Return the [X, Y] coordinate for the center point of the cell that contains the specified text.  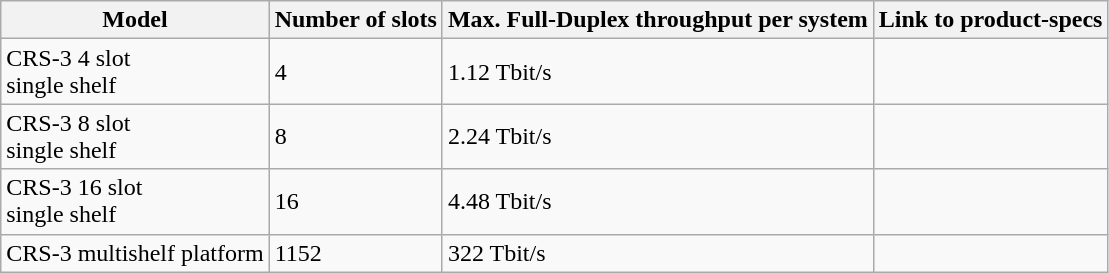
8 [356, 136]
16 [356, 202]
Model [135, 20]
Max. Full-Duplex throughput per system [658, 20]
CRS-3 4 slotsingle shelf [135, 72]
CRS-3 multishelf platform [135, 253]
Number of slots [356, 20]
Link to product-specs [990, 20]
4.48 Tbit/s [658, 202]
CRS-3 8 slotsingle shelf [135, 136]
1152 [356, 253]
4 [356, 72]
322 Tbit/s [658, 253]
2.24 Tbit/s [658, 136]
1.12 Tbit/s [658, 72]
CRS-3 16 slotsingle shelf [135, 202]
